Pinpoint the cell where the given text exists, returning its [X, Y] midpoint coordinate. 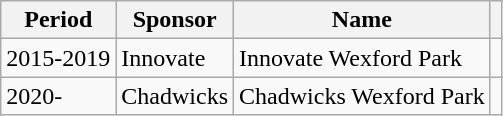
Innovate Wexford Park [362, 58]
Chadwicks Wexford Park [362, 96]
Innovate [175, 58]
Chadwicks [175, 96]
Sponsor [175, 20]
2015-2019 [58, 58]
Period [58, 20]
2020- [58, 96]
Name [362, 20]
